Search for the cell housing the specified text and yield its (X, Y) center coordinate. 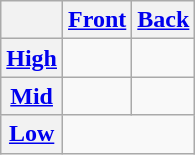
Mid (32, 96)
High (32, 58)
Low (32, 134)
Front (98, 20)
Back (164, 20)
